Extract the [x, y] coordinate from the center of the cell holding the provided text.  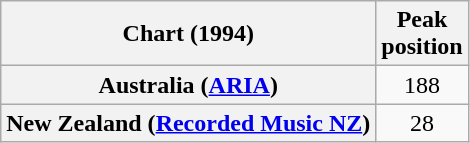
Australia (ARIA) [188, 85]
Chart (1994) [188, 34]
188 [422, 85]
28 [422, 123]
Peakposition [422, 34]
New Zealand (Recorded Music NZ) [188, 123]
